Extract the [x, y] coordinate from the center of the cell holding the provided text.  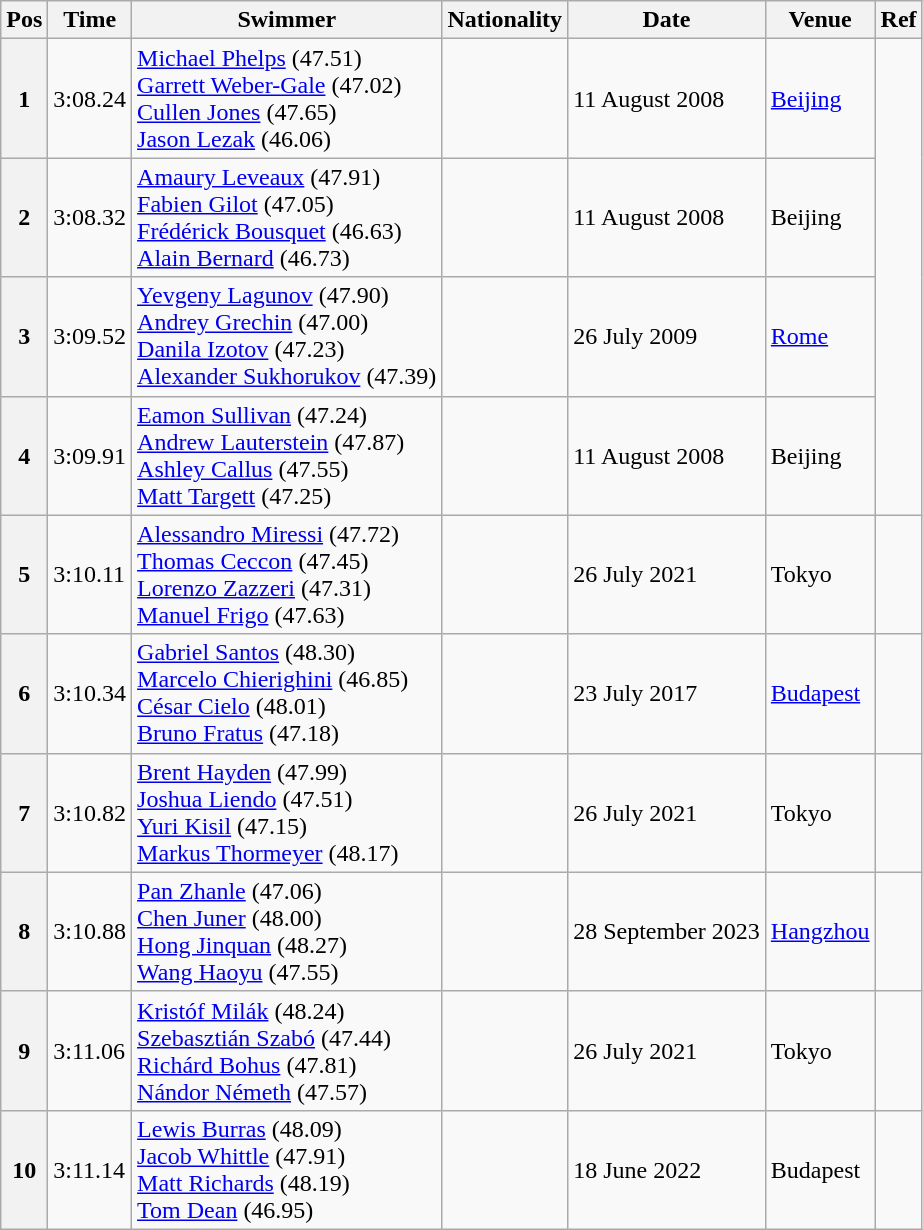
Ref [898, 20]
Michael Phelps (47.51)Garrett Weber-Gale (47.02)Cullen Jones (47.65)Jason Lezak (46.06) [287, 98]
3:08.32 [90, 218]
6 [24, 694]
3 [24, 336]
Lewis Burras (48.09)Jacob Whittle (47.91)Matt Richards (48.19)Tom Dean (46.95) [287, 1170]
3:11.14 [90, 1170]
Venue [820, 20]
10 [24, 1170]
Rome [820, 336]
28 September 2023 [667, 932]
2 [24, 218]
Amaury Leveaux (47.91)Fabien Gilot (47.05)Frédérick Bousquet (46.63)Alain Bernard (46.73) [287, 218]
Hangzhou [820, 932]
Yevgeny Lagunov (47.90)Andrey Grechin (47.00)Danila Izotov (47.23)Alexander Sukhorukov (47.39) [287, 336]
Kristóf Milák (48.24)Szebasztián Szabó (47.44)Richárd Bohus (47.81)Nándor Németh (47.57) [287, 1050]
3:08.24 [90, 98]
23 July 2017 [667, 694]
3:10.34 [90, 694]
8 [24, 932]
3:11.06 [90, 1050]
5 [24, 574]
Nationality [505, 20]
3:10.11 [90, 574]
Brent Hayden (47.99)Joshua Liendo (47.51)Yuri Kisil (47.15)Markus Thormeyer (48.17) [287, 812]
4 [24, 456]
Gabriel Santos (48.30)Marcelo Chierighini (46.85)César Cielo (48.01)Bruno Fratus (47.18) [287, 694]
26 July 2009 [667, 336]
Eamon Sullivan (47.24)Andrew Lauterstein (47.87)Ashley Callus (47.55)Matt Targett (47.25) [287, 456]
3:10.82 [90, 812]
Alessandro Miressi (47.72)Thomas Ceccon (47.45)Lorenzo Zazzeri (47.31)Manuel Frigo (47.63) [287, 574]
3:10.88 [90, 932]
1 [24, 98]
9 [24, 1050]
Date [667, 20]
3:09.91 [90, 456]
7 [24, 812]
Swimmer [287, 20]
Time [90, 20]
Pan Zhanle (47.06)Chen Juner (48.00)Hong Jinquan (48.27)Wang Haoyu (47.55) [287, 932]
3:09.52 [90, 336]
Pos [24, 20]
18 June 2022 [667, 1170]
